Identify which cell holds the provided text, then report its (x, y) central coordinate. 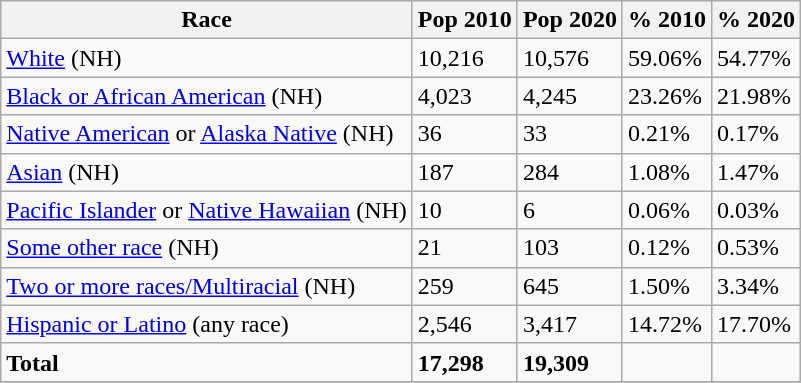
Black or African American (NH) (207, 96)
10 (464, 210)
Pop 2010 (464, 20)
3.34% (756, 286)
54.77% (756, 58)
Race (207, 20)
59.06% (666, 58)
Pacific Islander or Native Hawaiian (NH) (207, 210)
0.03% (756, 210)
% 2010 (666, 20)
19,309 (570, 362)
187 (464, 172)
1.08% (666, 172)
Total (207, 362)
0.17% (756, 134)
21.98% (756, 96)
0.06% (666, 210)
36 (464, 134)
645 (570, 286)
17.70% (756, 324)
14.72% (666, 324)
Hispanic or Latino (any race) (207, 324)
0.53% (756, 248)
10,216 (464, 58)
10,576 (570, 58)
4,023 (464, 96)
3,417 (570, 324)
33 (570, 134)
1.47% (756, 172)
21 (464, 248)
4,245 (570, 96)
0.21% (666, 134)
259 (464, 286)
Asian (NH) (207, 172)
0.12% (666, 248)
1.50% (666, 286)
% 2020 (756, 20)
2,546 (464, 324)
17,298 (464, 362)
Some other race (NH) (207, 248)
White (NH) (207, 58)
Pop 2020 (570, 20)
Two or more races/Multiracial (NH) (207, 286)
103 (570, 248)
Native American or Alaska Native (NH) (207, 134)
6 (570, 210)
284 (570, 172)
23.26% (666, 96)
